Capture the cell that displays the provided text and extract its [x, y] central coordinate. 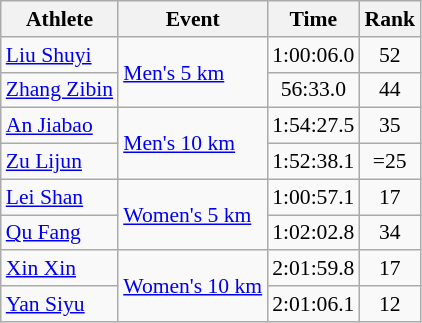
Rank [390, 19]
44 [390, 90]
2:01:06.1 [313, 304]
=25 [390, 162]
56:33.0 [313, 90]
Zu Lijun [60, 162]
12 [390, 304]
An Jiabao [60, 126]
1:00:57.1 [313, 197]
Yan Siyu [60, 304]
Time [313, 19]
2:01:59.8 [313, 269]
34 [390, 233]
1:54:27.5 [313, 126]
Xin Xin [60, 269]
52 [390, 55]
35 [390, 126]
1:00:06.0 [313, 55]
1:52:38.1 [313, 162]
Women's 5 km [192, 214]
Liu Shuyi [60, 55]
Men's 5 km [192, 72]
1:02:02.8 [313, 233]
Athlete [60, 19]
Qu Fang [60, 233]
Lei Shan [60, 197]
Men's 10 km [192, 144]
Women's 10 km [192, 286]
Zhang Zibin [60, 90]
Event [192, 19]
